Return [X, Y] of the center of cell containing provided text 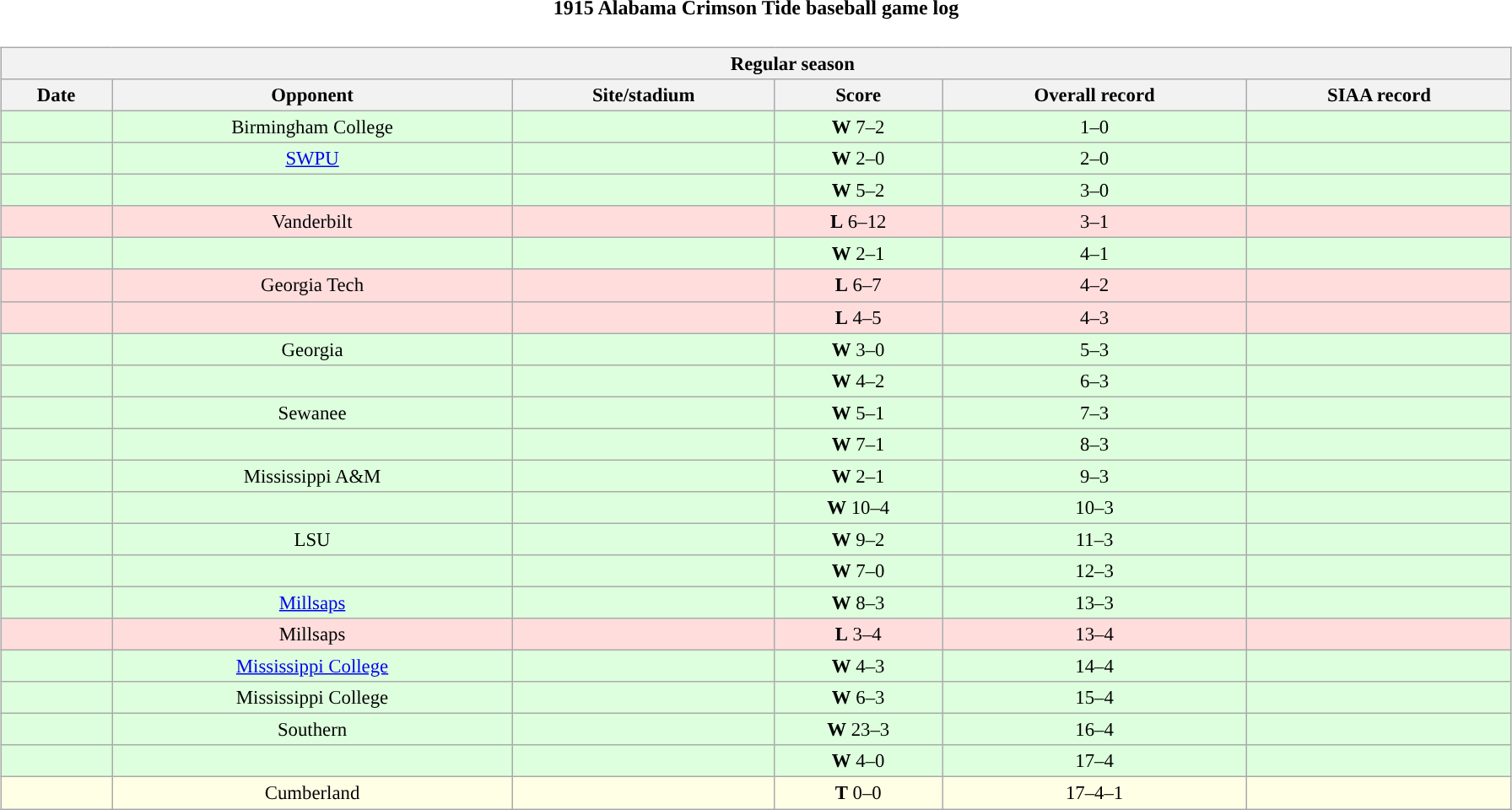
W 8–3 [859, 602]
W 7–2 [859, 127]
Date [57, 95]
W 7–1 [859, 444]
W 9–2 [859, 539]
SWPU [312, 159]
Opponent [312, 95]
W 10–4 [859, 508]
Sewanee [312, 413]
LSU [312, 539]
17–4–1 [1095, 793]
3–1 [1095, 222]
Birmingham College [312, 127]
1–0 [1095, 127]
L 3–4 [859, 634]
L 6–7 [859, 285]
10–3 [1095, 508]
4–2 [1095, 285]
3–0 [1095, 191]
W 2–0 [859, 159]
16–4 [1095, 730]
13–3 [1095, 602]
6–3 [1095, 381]
4–3 [1095, 317]
Georgia Tech [312, 285]
Score [859, 95]
2–0 [1095, 159]
9–3 [1095, 476]
W 4–0 [859, 761]
Southern [312, 730]
5–3 [1095, 349]
Site/stadium [644, 95]
7–3 [1095, 413]
14–4 [1095, 667]
T 0–0 [859, 793]
W 5–1 [859, 413]
W 7–0 [859, 571]
W 5–2 [859, 191]
11–3 [1095, 539]
Overall record [1095, 95]
Vanderbilt [312, 222]
SIAA record [1380, 95]
Cumberland [312, 793]
17–4 [1095, 761]
W 6–3 [859, 698]
W 4–3 [859, 667]
Mississippi A&M [312, 476]
4–1 [1095, 254]
W 3–0 [859, 349]
W 23–3 [859, 730]
15–4 [1095, 698]
Regular season [756, 63]
Georgia [312, 349]
12–3 [1095, 571]
L 4–5 [859, 317]
8–3 [1095, 444]
L 6–12 [859, 222]
W 4–2 [859, 381]
13–4 [1095, 634]
